Identify which cell holds the provided text, then report its [X, Y] central coordinate. 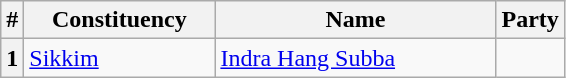
Indra Hang Subba [356, 58]
Party [530, 20]
Name [356, 20]
1 [12, 58]
Sikkim [120, 58]
Constituency [120, 20]
# [12, 20]
